Locate the cell with the specified text and output its [x, y] center coordinate. 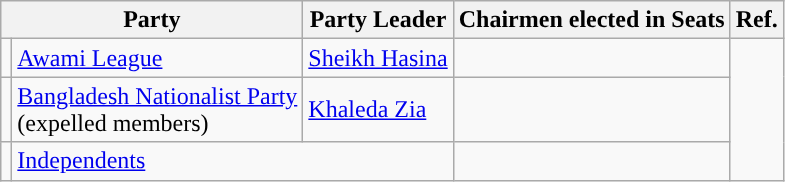
Awami League [158, 58]
Independents [232, 161]
Sheikh Hasina [378, 58]
Party [152, 20]
Party Leader [378, 20]
Bangladesh Nationalist Party(expelled members) [158, 110]
Chairmen elected in Seats [592, 20]
Ref. [756, 20]
Khaleda Zia [378, 110]
